Search for the cell housing the specified text and yield its (X, Y) center coordinate. 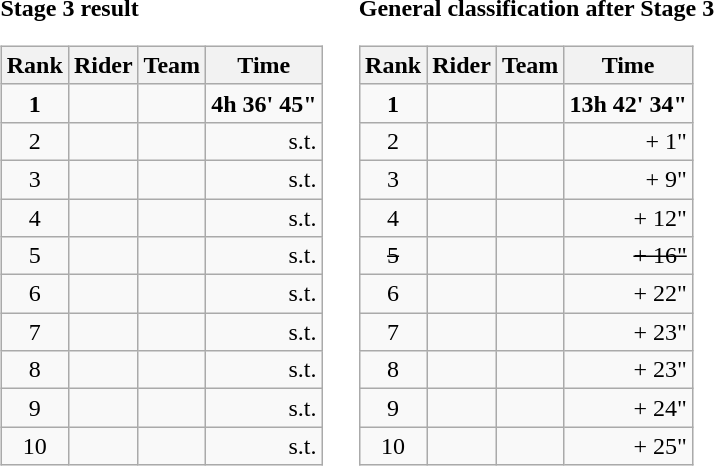
13h 42' 34" (628, 103)
+ 1" (628, 141)
+ 24" (628, 408)
+ 25" (628, 446)
+ 12" (628, 217)
+ 9" (628, 179)
+ 16" (628, 256)
4h 36' 45" (264, 103)
+ 22" (628, 294)
